Capture the cell that displays the provided text and extract its (x, y) central coordinate. 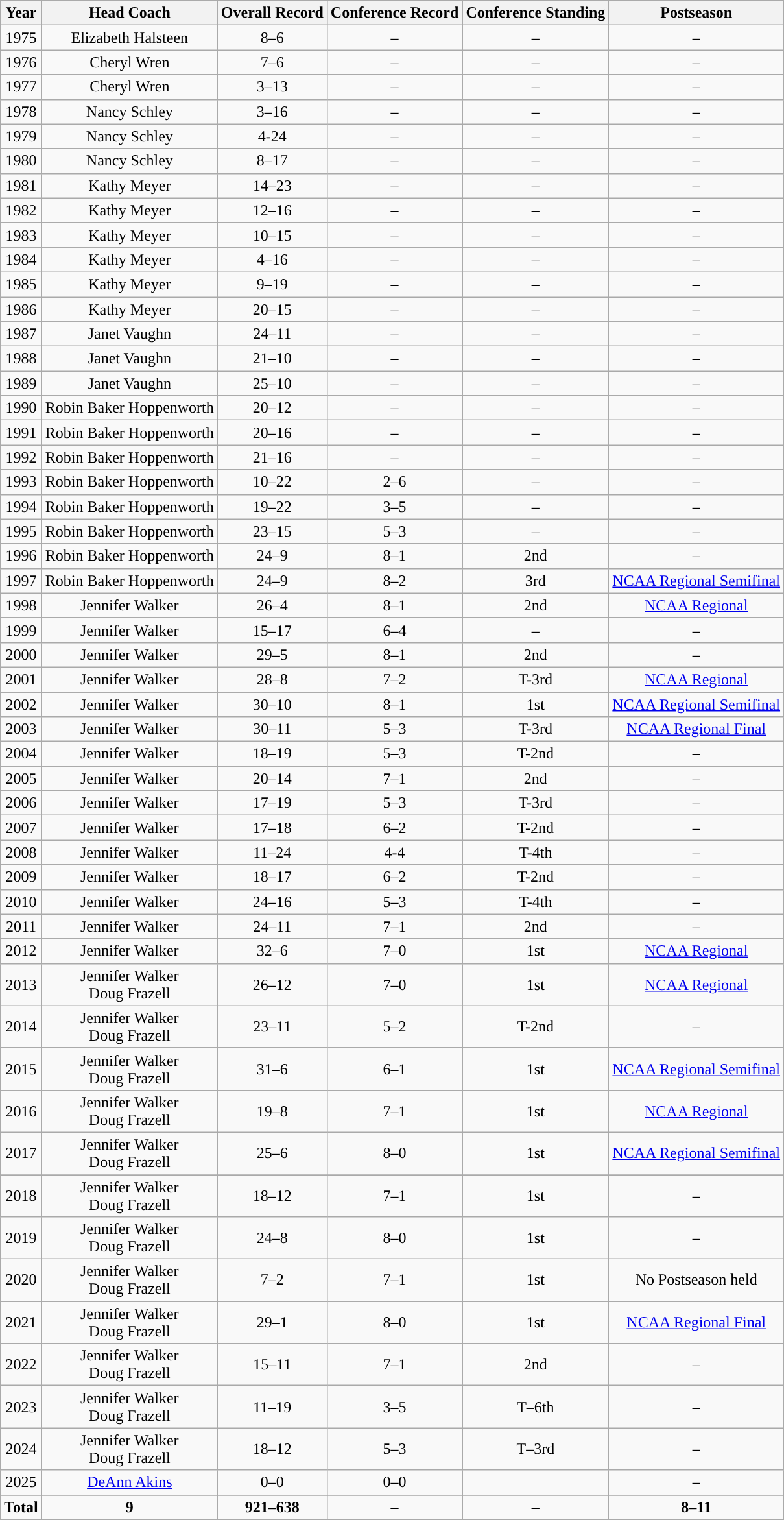
3rd (536, 581)
26–4 (272, 605)
20–16 (272, 433)
1981 (21, 186)
15–17 (272, 630)
23–15 (272, 531)
2–6 (394, 482)
21–10 (272, 359)
24–8 (272, 1238)
5–2 (394, 1026)
No Postseason held (696, 1281)
20–12 (272, 408)
2024 (21, 1449)
Total (21, 1507)
1994 (21, 507)
Overall Record (272, 13)
1978 (21, 112)
2001 (21, 679)
8–17 (272, 161)
Year (21, 13)
2003 (21, 729)
2016 (21, 1111)
DeAnn Akins (130, 1482)
2005 (21, 778)
4–16 (272, 259)
3–13 (272, 87)
2022 (21, 1365)
1991 (21, 433)
28–8 (272, 679)
25–10 (272, 383)
14–23 (272, 186)
2010 (21, 902)
Conference Standing (536, 13)
10–15 (272, 235)
9 (130, 1507)
30–11 (272, 729)
1983 (21, 235)
2002 (21, 704)
2006 (21, 803)
12–16 (272, 210)
Postseason (696, 13)
1987 (21, 334)
2013 (21, 985)
26–12 (272, 985)
1998 (21, 605)
25–6 (272, 1153)
2008 (21, 852)
29–1 (272, 1322)
1977 (21, 87)
32–6 (272, 951)
1985 (21, 284)
T–3rd (536, 1449)
Conference Record (394, 13)
29–5 (272, 655)
2025 (21, 1482)
2011 (21, 926)
11–24 (272, 852)
1993 (21, 482)
2018 (21, 1195)
Head Coach (130, 13)
1984 (21, 259)
3–16 (272, 112)
7–6 (272, 62)
2000 (21, 655)
2015 (21, 1069)
18–19 (272, 754)
19–22 (272, 507)
17–19 (272, 803)
24–16 (272, 902)
2020 (21, 1281)
6–4 (394, 630)
17–18 (272, 828)
1996 (21, 556)
2019 (21, 1238)
1997 (21, 581)
20–15 (272, 309)
20–14 (272, 778)
1976 (21, 62)
1992 (21, 457)
2017 (21, 1153)
8–2 (394, 581)
1999 (21, 630)
1986 (21, 309)
4-24 (272, 136)
2007 (21, 828)
10–22 (272, 482)
1980 (21, 161)
2004 (21, 754)
1989 (21, 383)
8–6 (272, 38)
1995 (21, 531)
18–17 (272, 877)
921–638 (272, 1507)
9–19 (272, 284)
1988 (21, 359)
4-4 (394, 852)
11–19 (272, 1406)
21–16 (272, 457)
6–1 (394, 1069)
23–11 (272, 1026)
1979 (21, 136)
2012 (21, 951)
19–8 (272, 1111)
8–11 (696, 1507)
31–6 (272, 1069)
2021 (21, 1322)
T–6th (536, 1406)
2009 (21, 877)
Elizabeth Halsteen (130, 38)
30–10 (272, 704)
2014 (21, 1026)
2023 (21, 1406)
15–11 (272, 1365)
1982 (21, 210)
1990 (21, 408)
1975 (21, 38)
